Provide the [X, Y] coordinate of the cell's center where the given text is located.  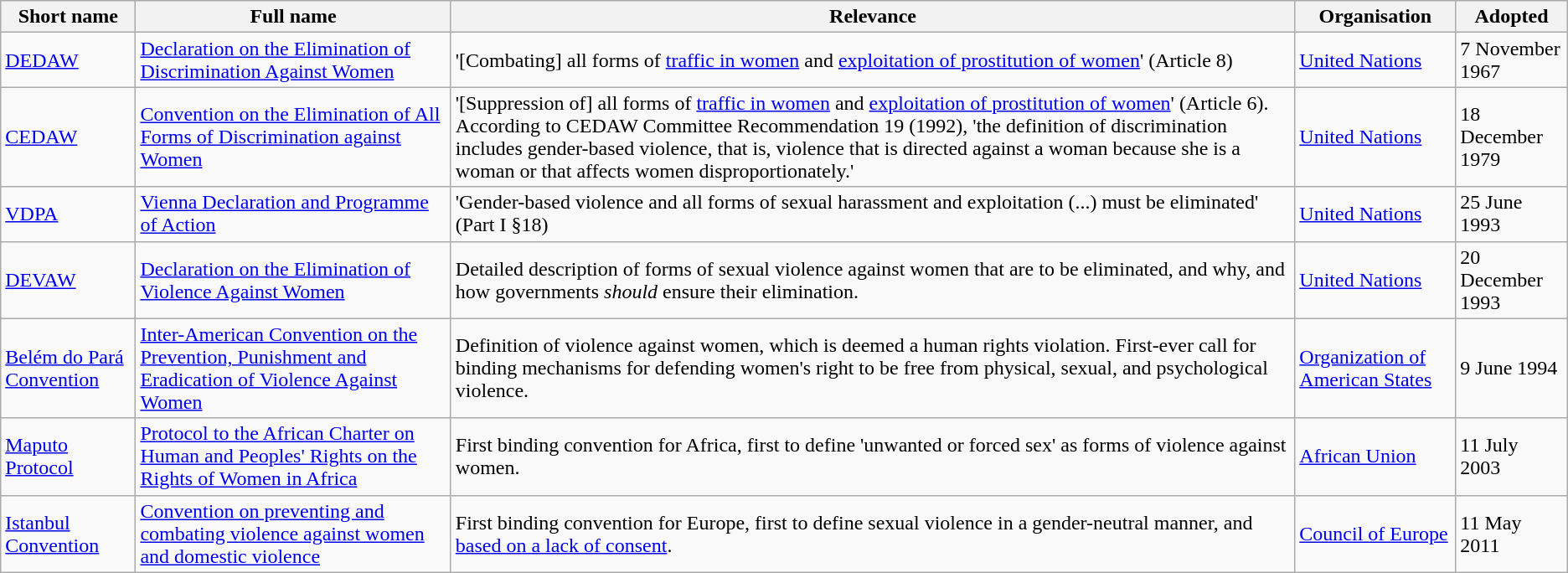
9 June 1994 [1511, 369]
Declaration on the Elimination of Discrimination Against Women [293, 60]
Relevance [873, 17]
Maputo Protocol [69, 457]
7 November 1967 [1511, 60]
Belém do Pará Convention [69, 369]
Adopted [1511, 17]
DEDAW [69, 60]
CEDAW [69, 137]
Protocol to the African Charter on Human and Peoples' Rights on the Rights of Women in Africa [293, 457]
First binding convention for Africa, first to define 'unwanted or forced sex' as forms of violence against women. [873, 457]
25 June 1993 [1511, 214]
Vienna Declaration and Programme of Action [293, 214]
DEVAW [69, 280]
Istanbul Convention [69, 534]
18 December 1979 [1511, 137]
20 December 1993 [1511, 280]
Convention on the Elimination of All Forms of Discrimination against Women [293, 137]
Convention on preventing and combating violence against women and domestic violence [293, 534]
Organization of American States [1375, 369]
Short name [69, 17]
'[Combating] all forms of traffic in women and exploitation of prostitution of women' (Article 8) [873, 60]
First binding convention for Europe, first to define sexual violence in a gender-neutral manner, and based on a lack of consent. [873, 534]
African Union [1375, 457]
'Gender-based violence and all forms of sexual harassment and exploitation (...) must be eliminated' (Part I §18) [873, 214]
11 July 2003 [1511, 457]
Organisation [1375, 17]
Inter-American Convention on the Prevention, Punishment and Eradication of Violence Against Women [293, 369]
VDPA [69, 214]
11 May 2011 [1511, 534]
Full name [293, 17]
Declaration on the Elimination of Violence Against Women [293, 280]
Council of Europe [1375, 534]
